Return the (X, Y) coordinate for the center point of the cell that contains the specified text.  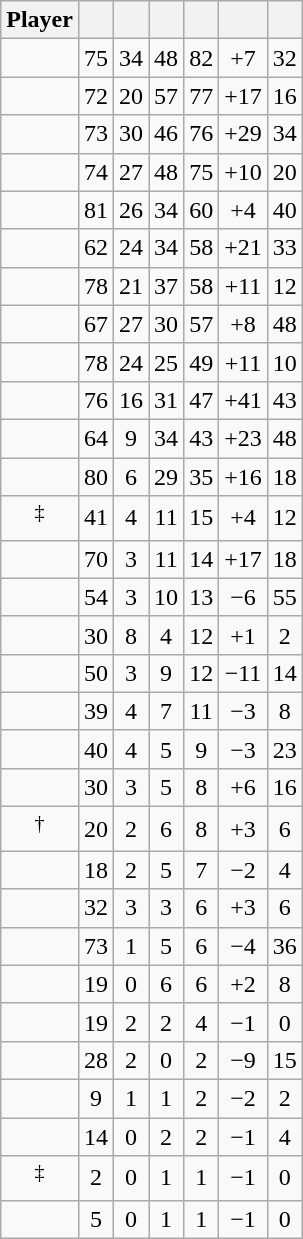
50 (96, 673)
23 (284, 749)
49 (202, 362)
+10 (244, 172)
Player (40, 20)
47 (202, 400)
29 (166, 477)
+41 (244, 400)
−6 (244, 597)
+21 (244, 248)
31 (166, 400)
81 (96, 210)
46 (166, 134)
+16 (244, 477)
+8 (244, 324)
54 (96, 597)
21 (132, 286)
35 (202, 477)
55 (284, 597)
+2 (244, 984)
−9 (244, 1060)
25 (166, 362)
64 (96, 438)
+6 (244, 787)
60 (202, 210)
+7 (244, 58)
33 (284, 248)
+1 (244, 635)
13 (202, 597)
74 (96, 172)
70 (96, 559)
80 (96, 477)
39 (96, 711)
−11 (244, 673)
72 (96, 96)
+29 (244, 134)
37 (166, 286)
† (40, 830)
62 (96, 248)
67 (96, 324)
−4 (244, 946)
77 (202, 96)
28 (96, 1060)
26 (132, 210)
+23 (244, 438)
82 (202, 58)
36 (284, 946)
41 (96, 518)
